Return the (x, y) coordinate for the center point of the cell that contains the specified text.  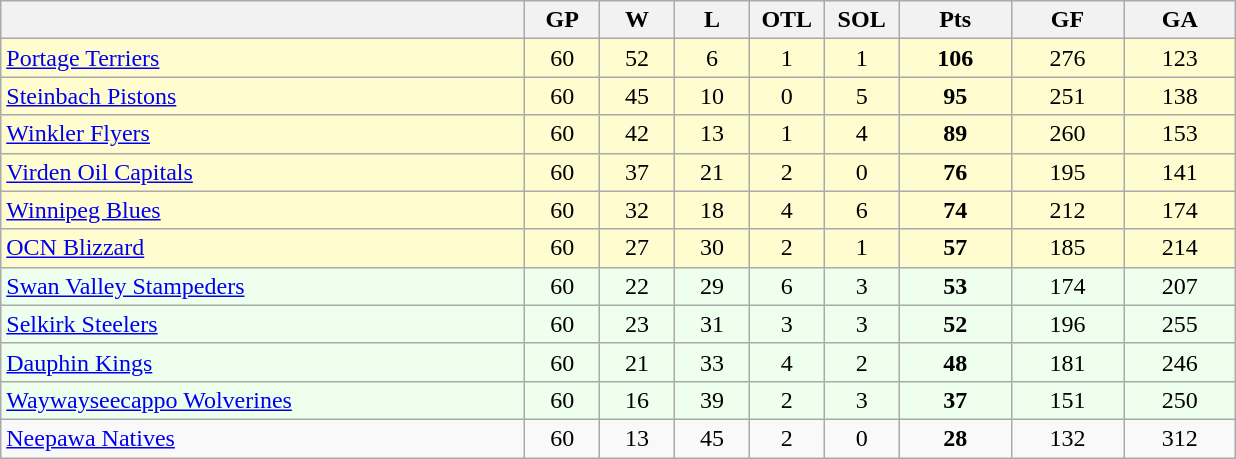
16 (638, 400)
GF (1067, 20)
L (712, 20)
30 (712, 248)
132 (1067, 438)
195 (1067, 172)
141 (1180, 172)
18 (712, 210)
Waywayseecappo Wolverines (263, 400)
GA (1180, 20)
138 (1180, 96)
276 (1067, 58)
33 (712, 362)
23 (638, 324)
31 (712, 324)
22 (638, 286)
Selkirk Steelers (263, 324)
29 (712, 286)
185 (1067, 248)
OCN Blizzard (263, 248)
Virden Oil Capitals (263, 172)
212 (1067, 210)
196 (1067, 324)
207 (1180, 286)
251 (1067, 96)
Swan Valley Stampeders (263, 286)
5 (862, 96)
260 (1067, 134)
153 (1180, 134)
Dauphin Kings (263, 362)
OTL (786, 20)
48 (955, 362)
214 (1180, 248)
57 (955, 248)
28 (955, 438)
SOL (862, 20)
Winkler Flyers (263, 134)
Portage Terriers (263, 58)
27 (638, 248)
W (638, 20)
76 (955, 172)
246 (1180, 362)
Pts (955, 20)
10 (712, 96)
53 (955, 286)
42 (638, 134)
Neepawa Natives (263, 438)
GP (562, 20)
123 (1180, 58)
250 (1180, 400)
255 (1180, 324)
312 (1180, 438)
95 (955, 96)
39 (712, 400)
Winnipeg Blues (263, 210)
106 (955, 58)
32 (638, 210)
151 (1067, 400)
74 (955, 210)
Steinbach Pistons (263, 96)
181 (1067, 362)
89 (955, 134)
